Identify which cell holds the provided text, then report its (x, y) central coordinate. 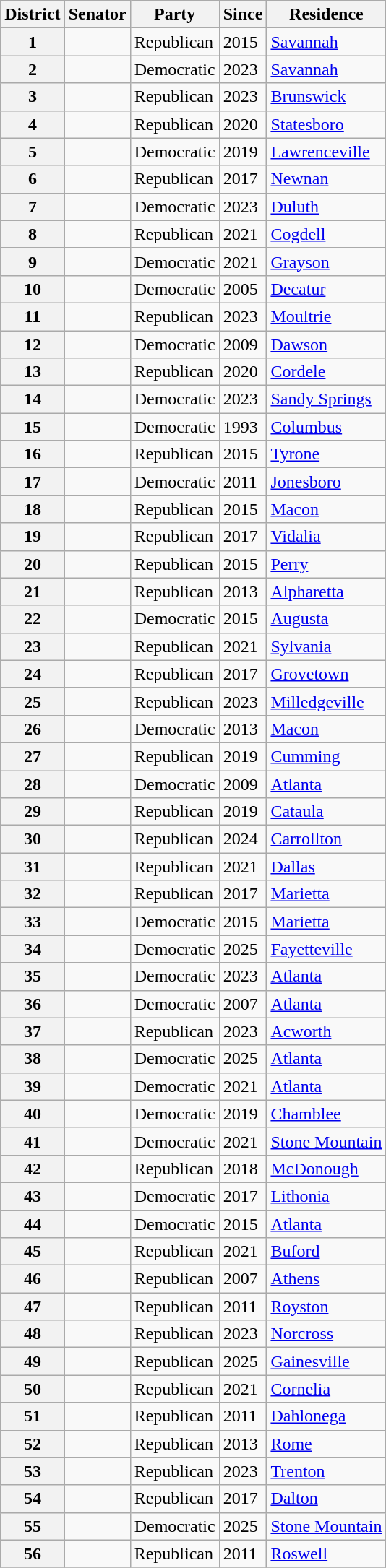
40 (33, 1114)
30 (33, 839)
31 (33, 867)
38 (33, 1059)
Norcross (327, 1334)
District (33, 14)
Cordele (327, 372)
Lithonia (327, 1196)
Duluth (327, 207)
Party (175, 14)
37 (33, 1031)
Milledgeville (327, 701)
26 (33, 729)
Decatur (327, 289)
42 (33, 1169)
Acworth (327, 1031)
McDonough (327, 1169)
Newnan (327, 179)
4 (33, 124)
45 (33, 1252)
7 (33, 207)
56 (33, 1554)
21 (33, 592)
55 (33, 1526)
Since (243, 14)
Dawson (327, 345)
Senator (97, 14)
8 (33, 234)
35 (33, 976)
Sandy Springs (327, 399)
36 (33, 1004)
23 (33, 646)
Cogdell (327, 234)
1993 (243, 427)
Royston (327, 1307)
Athens (327, 1279)
Brunswick (327, 97)
Augusta (327, 619)
43 (33, 1196)
Cumming (327, 756)
27 (33, 756)
Cornelia (327, 1389)
Grayson (327, 261)
13 (33, 372)
34 (33, 949)
9 (33, 261)
Alpharetta (327, 592)
Dallas (327, 867)
25 (33, 701)
2018 (243, 1169)
Jonesboro (327, 482)
51 (33, 1416)
33 (33, 922)
44 (33, 1224)
Buford (327, 1252)
Dahlonega (327, 1416)
52 (33, 1444)
46 (33, 1279)
Moultrie (327, 316)
12 (33, 345)
Trenton (327, 1471)
Perry (327, 564)
53 (33, 1471)
15 (33, 427)
20 (33, 564)
Cataula (327, 812)
22 (33, 619)
19 (33, 537)
2005 (243, 289)
Columbus (327, 427)
49 (33, 1361)
29 (33, 812)
5 (33, 152)
48 (33, 1334)
Grovetown (327, 674)
50 (33, 1389)
17 (33, 482)
18 (33, 509)
Statesboro (327, 124)
Fayetteville (327, 949)
2024 (243, 839)
Roswell (327, 1554)
1 (33, 42)
24 (33, 674)
Rome (327, 1444)
3 (33, 97)
Sylvania (327, 646)
41 (33, 1141)
54 (33, 1499)
2 (33, 69)
Gainesville (327, 1361)
6 (33, 179)
Carrollton (327, 839)
Chamblee (327, 1114)
11 (33, 316)
14 (33, 399)
Lawrenceville (327, 152)
Tyrone (327, 454)
47 (33, 1307)
16 (33, 454)
Dalton (327, 1499)
10 (33, 289)
Residence (327, 14)
32 (33, 894)
28 (33, 784)
39 (33, 1086)
Vidalia (327, 537)
